Search for the cell housing the specified text and yield its (X, Y) center coordinate. 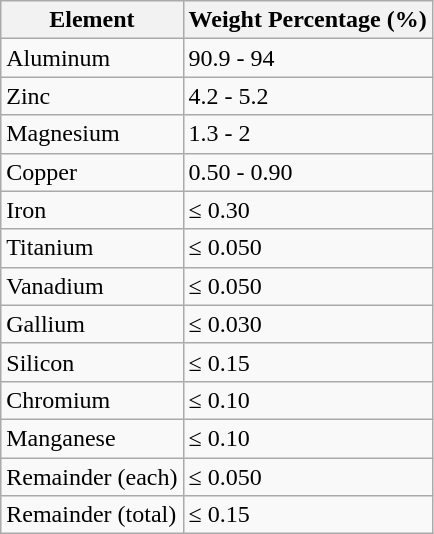
Weight Percentage (%) (308, 20)
Copper (92, 172)
Remainder (total) (92, 515)
4.2 - 5.2 (308, 96)
Element (92, 20)
≤ 0.30 (308, 210)
Manganese (92, 438)
≤ 0.030 (308, 324)
Zinc (92, 96)
Iron (92, 210)
Gallium (92, 324)
Remainder (each) (92, 477)
Silicon (92, 362)
Vanadium (92, 286)
Aluminum (92, 58)
90.9 - 94 (308, 58)
0.50 - 0.90 (308, 172)
Titanium (92, 248)
Chromium (92, 400)
1.3 - 2 (308, 134)
Magnesium (92, 134)
